For the text-containing cell, return its midpoint in [X, Y] coordinate format. 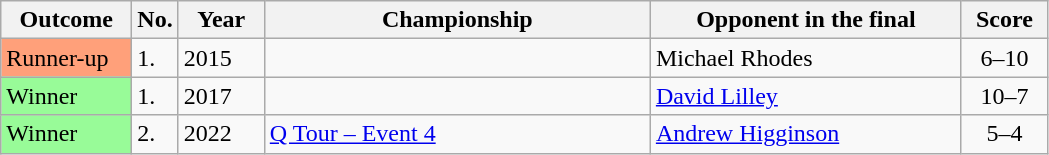
6–10 [1004, 58]
Outcome [66, 20]
Andrew Higginson [806, 134]
2. [155, 134]
Year [221, 20]
Michael Rhodes [806, 58]
No. [155, 20]
2015 [221, 58]
10–7 [1004, 96]
Runner-up [66, 58]
2022 [221, 134]
Q Tour – Event 4 [457, 134]
Championship [457, 20]
David Lilley [806, 96]
Score [1004, 20]
5–4 [1004, 134]
2017 [221, 96]
Opponent in the final [806, 20]
